Return the [x, y] coordinate for the center point of the cell that contains the specified text.  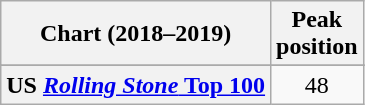
US Rolling Stone Top 100 [136, 85]
Chart (2018–2019) [136, 34]
48 [317, 85]
Peakposition [317, 34]
